Extract the (X, Y) coordinate from the center of the cell holding the provided text.  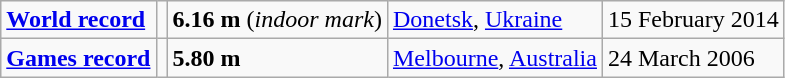
Donetsk, Ukraine (494, 20)
6.16 m (indoor mark) (277, 20)
Games record (78, 58)
World record (78, 20)
15 February 2014 (693, 20)
Melbourne, Australia (494, 58)
24 March 2006 (693, 58)
5.80 m (277, 58)
